Locate the cell with the specified text and output its (X, Y) center coordinate. 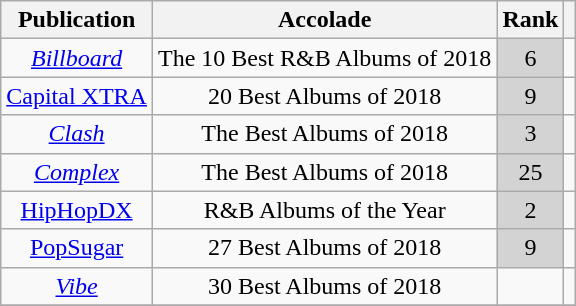
2 (530, 210)
3 (530, 134)
25 (530, 172)
Capital XTRA (77, 96)
HipHopDX (77, 210)
6 (530, 58)
Publication (77, 20)
27 Best Albums of 2018 (324, 248)
Vibe (77, 286)
PopSugar (77, 248)
R&B Albums of the Year (324, 210)
Complex (77, 172)
30 Best Albums of 2018 (324, 286)
Accolade (324, 20)
Billboard (77, 58)
The 10 Best R&B Albums of 2018 (324, 58)
20 Best Albums of 2018 (324, 96)
Clash (77, 134)
Rank (530, 20)
